Extract the (X, Y) coordinate from the center of the cell holding the provided text.  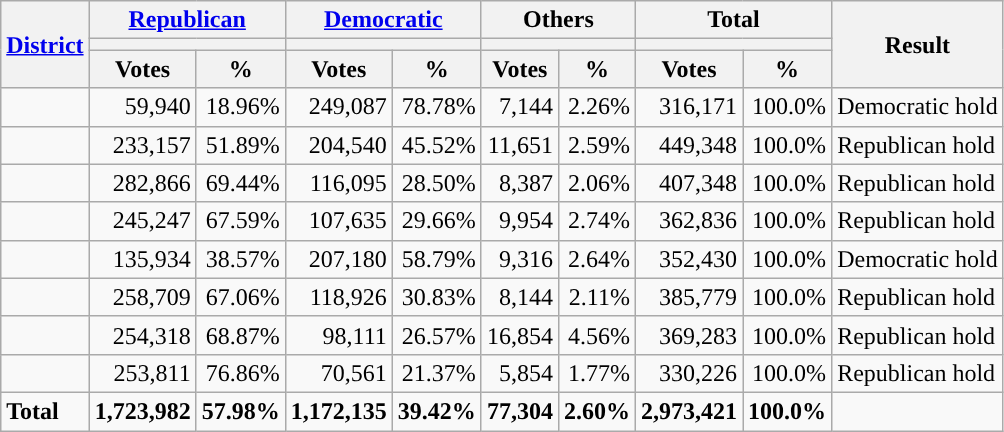
Others (558, 20)
7,144 (520, 107)
245,247 (142, 221)
2.60% (596, 411)
107,635 (338, 221)
2.64% (596, 259)
45.52% (436, 145)
362,836 (688, 221)
68.87% (240, 335)
59,940 (142, 107)
2.74% (596, 221)
28.50% (436, 183)
118,926 (338, 297)
67.59% (240, 221)
11,651 (520, 145)
57.98% (240, 411)
2.26% (596, 107)
5,854 (520, 373)
38.57% (240, 259)
69.44% (240, 183)
29.66% (436, 221)
Result (918, 44)
2.06% (596, 183)
9,316 (520, 259)
8,144 (520, 297)
116,095 (338, 183)
18.96% (240, 107)
2,973,421 (688, 411)
253,811 (142, 373)
254,318 (142, 335)
9,954 (520, 221)
135,934 (142, 259)
77,304 (520, 411)
282,866 (142, 183)
449,348 (688, 145)
76.86% (240, 373)
58.79% (436, 259)
233,157 (142, 145)
330,226 (688, 373)
2.11% (596, 297)
70,561 (338, 373)
Republican (187, 20)
30.83% (436, 297)
369,283 (688, 335)
67.06% (240, 297)
8,387 (520, 183)
258,709 (142, 297)
21.37% (436, 373)
407,348 (688, 183)
2.59% (596, 145)
98,111 (338, 335)
1.77% (596, 373)
26.57% (436, 335)
385,779 (688, 297)
District (45, 44)
207,180 (338, 259)
204,540 (338, 145)
352,430 (688, 259)
1,723,982 (142, 411)
51.89% (240, 145)
249,087 (338, 107)
16,854 (520, 335)
78.78% (436, 107)
Democratic (383, 20)
1,172,135 (338, 411)
316,171 (688, 107)
39.42% (436, 411)
4.56% (596, 335)
